Pinpoint the cell where the given text exists, returning its [X, Y] midpoint coordinate. 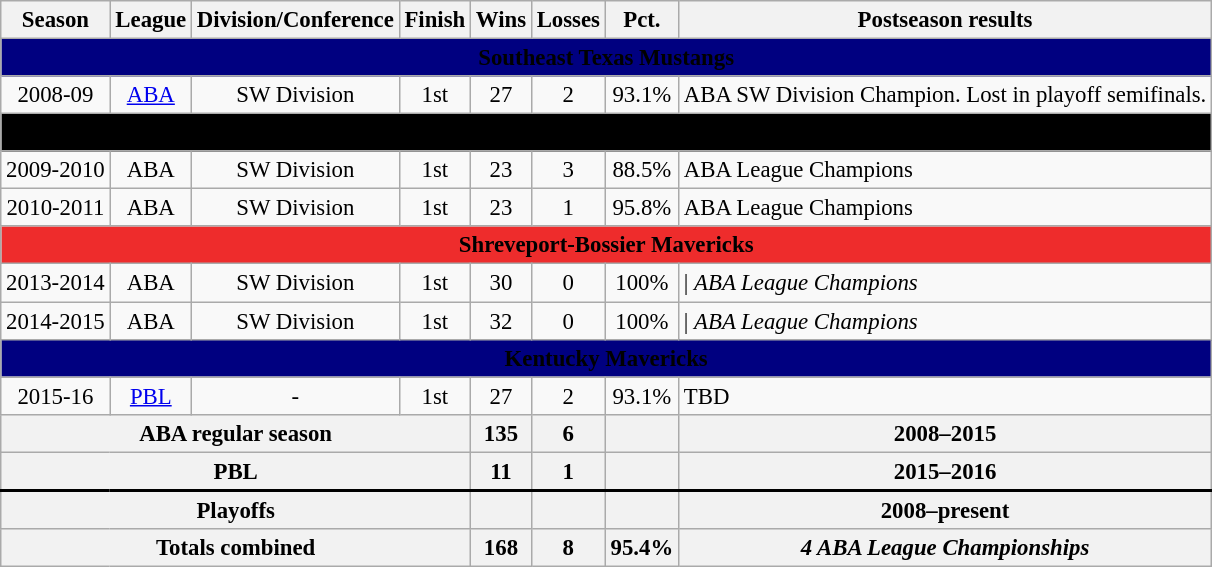
4 ABA League Championships [946, 548]
Shreveport-Bossier Mavericks [606, 245]
2014-2015 [56, 321]
2008–present [946, 509]
Season [56, 20]
6 [568, 433]
Totals combined [236, 548]
168 [502, 548]
ABA SW Division Champion. Lost in playoff semifinals. [946, 95]
2015–2016 [946, 471]
135 [502, 433]
8 [568, 548]
League [150, 20]
Southeast Texas Mavericks [606, 133]
ABA regular season [236, 433]
3 [568, 170]
2013-2014 [56, 283]
2010-2011 [56, 208]
2009-2010 [56, 170]
32 [502, 321]
Pct. [642, 20]
30 [502, 283]
2008–2015 [946, 433]
Playoffs [236, 509]
- [296, 396]
Division/Conference [296, 20]
TBD [946, 396]
Losses [568, 20]
Postseason results [946, 20]
11 [502, 471]
Wins [502, 20]
Finish [434, 20]
Kentucky Mavericks [606, 358]
95.4% [642, 548]
2015-16 [56, 396]
95.8% [642, 208]
2008-09 [56, 95]
Southeast Texas Mustangs [606, 58]
88.5% [642, 170]
